Identify which cell holds the provided text, then report its [x, y] central coordinate. 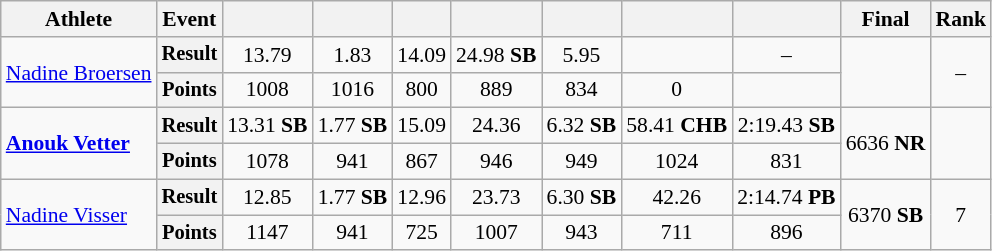
800 [422, 90]
6.30 SB [582, 197]
2:14.74 PB [786, 197]
889 [496, 90]
24.98 SB [496, 55]
42.26 [676, 197]
711 [676, 233]
1147 [268, 233]
14.09 [422, 55]
13.31 SB [268, 126]
15.09 [422, 126]
831 [786, 162]
5.95 [582, 55]
Event [190, 19]
6370 SB [886, 214]
58.41 CHB [676, 126]
Nadine Visser [79, 214]
7 [960, 214]
1016 [353, 90]
834 [582, 90]
946 [496, 162]
12.85 [268, 197]
0 [676, 90]
6.32 SB [582, 126]
23.73 [496, 197]
1078 [268, 162]
Anouk Vetter [79, 144]
1024 [676, 162]
1007 [496, 233]
896 [786, 233]
12.96 [422, 197]
949 [582, 162]
867 [422, 162]
Final [886, 19]
1008 [268, 90]
2:19.43 SB [786, 126]
6636 NR [886, 144]
Athlete [79, 19]
24.36 [496, 126]
725 [422, 233]
Rank [960, 19]
Nadine Broersen [79, 72]
943 [582, 233]
1.83 [353, 55]
13.79 [268, 55]
